Extract the (x, y) coordinate from the center of the cell holding the provided text.  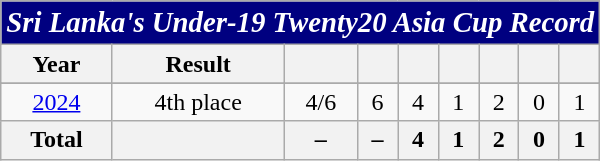
4/6 (320, 102)
Result (198, 64)
Year (56, 64)
2024 (56, 102)
Total (56, 140)
6 (377, 102)
Sri Lanka's Under-19 Twenty20 Asia Cup Record (300, 23)
4th place (198, 102)
